Find where the given text appears and provide that cell's center as (X, Y) coordinate. 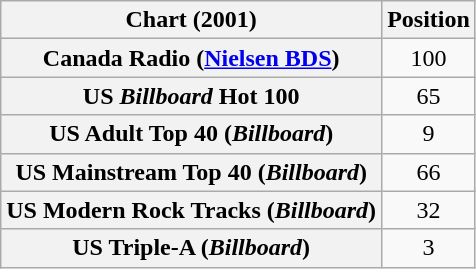
100 (429, 58)
US Mainstream Top 40 (Billboard) (192, 172)
32 (429, 210)
US Triple-A (Billboard) (192, 248)
US Billboard Hot 100 (192, 96)
9 (429, 134)
Position (429, 20)
66 (429, 172)
US Modern Rock Tracks (Billboard) (192, 210)
Chart (2001) (192, 20)
Canada Radio (Nielsen BDS) (192, 58)
3 (429, 248)
US Adult Top 40 (Billboard) (192, 134)
65 (429, 96)
